Return the [X, Y] coordinate for the center point of the cell that contains the specified text.  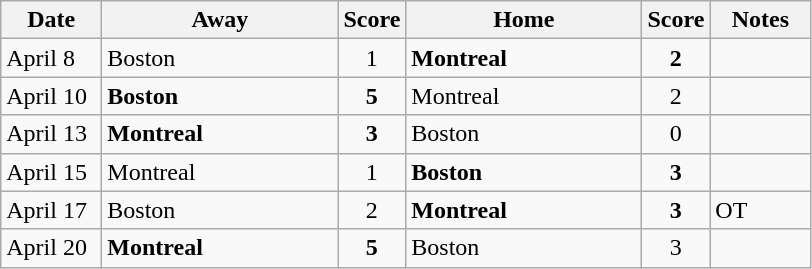
Home [524, 20]
April 10 [52, 96]
OT [760, 210]
Date [52, 20]
April 8 [52, 58]
Away [220, 20]
0 [676, 134]
Notes [760, 20]
April 13 [52, 134]
April 20 [52, 248]
April 15 [52, 172]
April 17 [52, 210]
